Find where the given text appears and provide that cell's center as [X, Y] coordinate. 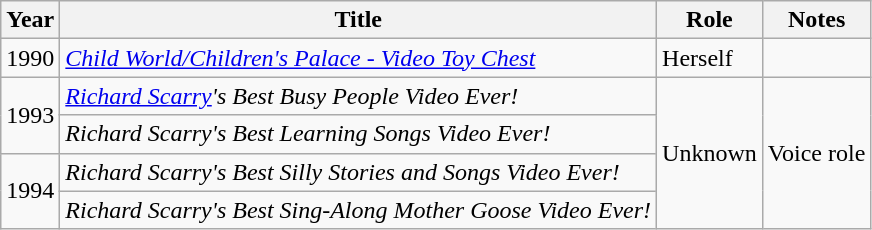
Unknown [710, 153]
Child World/Children's Palace - Video Toy Chest [358, 58]
1994 [30, 191]
Richard Scarry's Best Learning Songs Video Ever! [358, 134]
Herself [710, 58]
Title [358, 20]
Voice role [816, 153]
Notes [816, 20]
1993 [30, 115]
Richard Scarry's Best Sing-Along Mother Goose Video Ever! [358, 210]
Richard Scarry's Best Silly Stories and Songs Video Ever! [358, 172]
Richard Scarry's Best Busy People Video Ever! [358, 96]
Role [710, 20]
1990 [30, 58]
Year [30, 20]
